Provide the [x, y] coordinate of the cell's center where the given text is located.  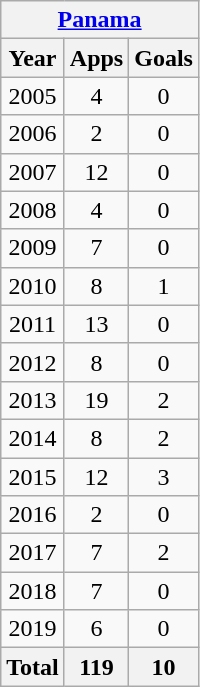
13 [96, 324]
Apps [96, 58]
2007 [33, 172]
2013 [33, 400]
2006 [33, 134]
2012 [33, 362]
6 [96, 629]
3 [164, 477]
Panama [100, 20]
2011 [33, 324]
2019 [33, 629]
Year [33, 58]
2005 [33, 96]
2016 [33, 515]
1 [164, 286]
2010 [33, 286]
2015 [33, 477]
2009 [33, 248]
19 [96, 400]
2008 [33, 210]
2014 [33, 438]
Goals [164, 58]
2017 [33, 553]
119 [96, 667]
10 [164, 667]
Total [33, 667]
2018 [33, 591]
